Output the (X, Y) coordinate of the center of the cell containing the given text.  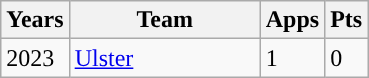
1 (292, 58)
Pts (346, 20)
0 (346, 58)
2023 (35, 58)
Years (35, 20)
Team (164, 20)
Ulster (164, 58)
Apps (292, 20)
